Scan for the cell matching the given text and deliver its (x, y) coordinate at center. 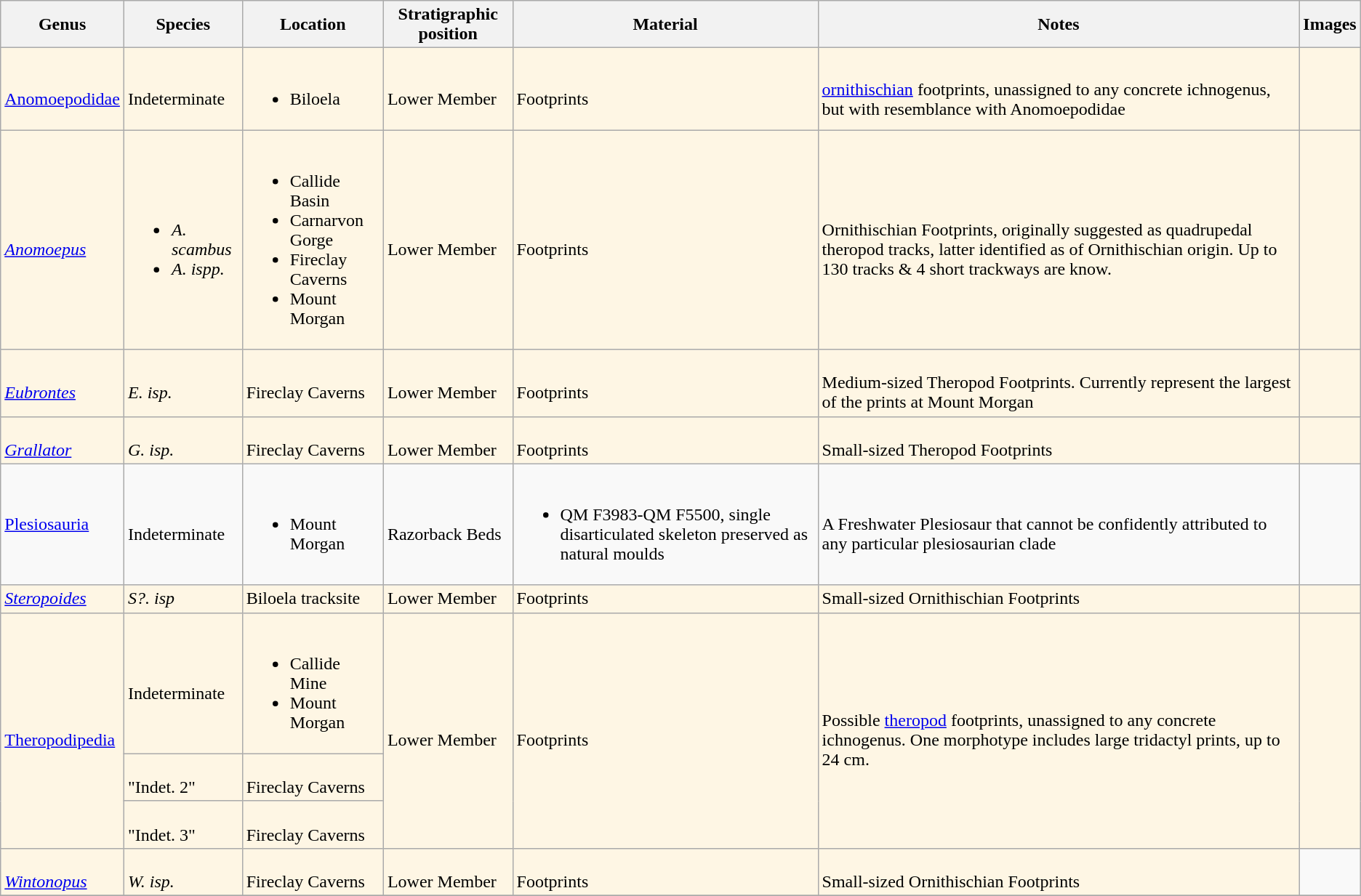
Theropodipedia (63, 730)
Small-sized Theropod Footprints (1059, 440)
Anomoepus (63, 240)
Callide MineMount Morgan (313, 683)
Notes (1059, 25)
Eubrontes (63, 383)
Biloela (313, 89)
Material (665, 25)
E. isp. (183, 383)
Genus (63, 25)
Razorback Beds (448, 525)
Wintonopus (63, 872)
ornithischian footprints, unassigned to any concrete ichnogenus, but with resemblance with Anomoepodidae (1059, 89)
Steropoides (63, 599)
Location (313, 25)
Callide BasinCarnarvon GorgeFireclay CavernsMount Morgan (313, 240)
G. isp. (183, 440)
Anomoepodidae (63, 89)
Possible theropod footprints, unassigned to any concrete ichnogenus. One morphotype includes large tridactyl prints, up to 24 cm. (1059, 730)
"Indet. 2" (183, 778)
Species (183, 25)
Images (1330, 25)
W. isp. (183, 872)
S?. isp (183, 599)
Medium-sized Theropod Footprints. Currently represent the largest of the prints at Mount Morgan (1059, 383)
Mount Morgan (313, 525)
Plesiosauria (63, 525)
"Indet. 3" (183, 824)
A. scambusA. ispp. (183, 240)
QM F3983-QM F5500, single disarticulated skeleton preserved as natural moulds (665, 525)
Stratigraphic position (448, 25)
Grallator (63, 440)
Biloela tracksite (313, 599)
A Freshwater Plesiosaur that cannot be confidently attributed to any particular plesiosaurian clade (1059, 525)
